Return the (x, y) coordinate for the center point of the cell that contains the specified text.  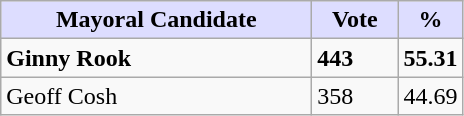
Geoff Cosh (156, 96)
Mayoral Candidate (156, 20)
% (430, 20)
44.69 (430, 96)
55.31 (430, 58)
358 (355, 96)
Vote (355, 20)
Ginny Rook (156, 58)
443 (355, 58)
